Pinpoint the cell where the given text exists, returning its [X, Y] midpoint coordinate. 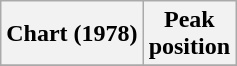
Chart (1978) [72, 34]
Peakposition [189, 34]
